For the text-containing cell, return its midpoint in (x, y) coordinate format. 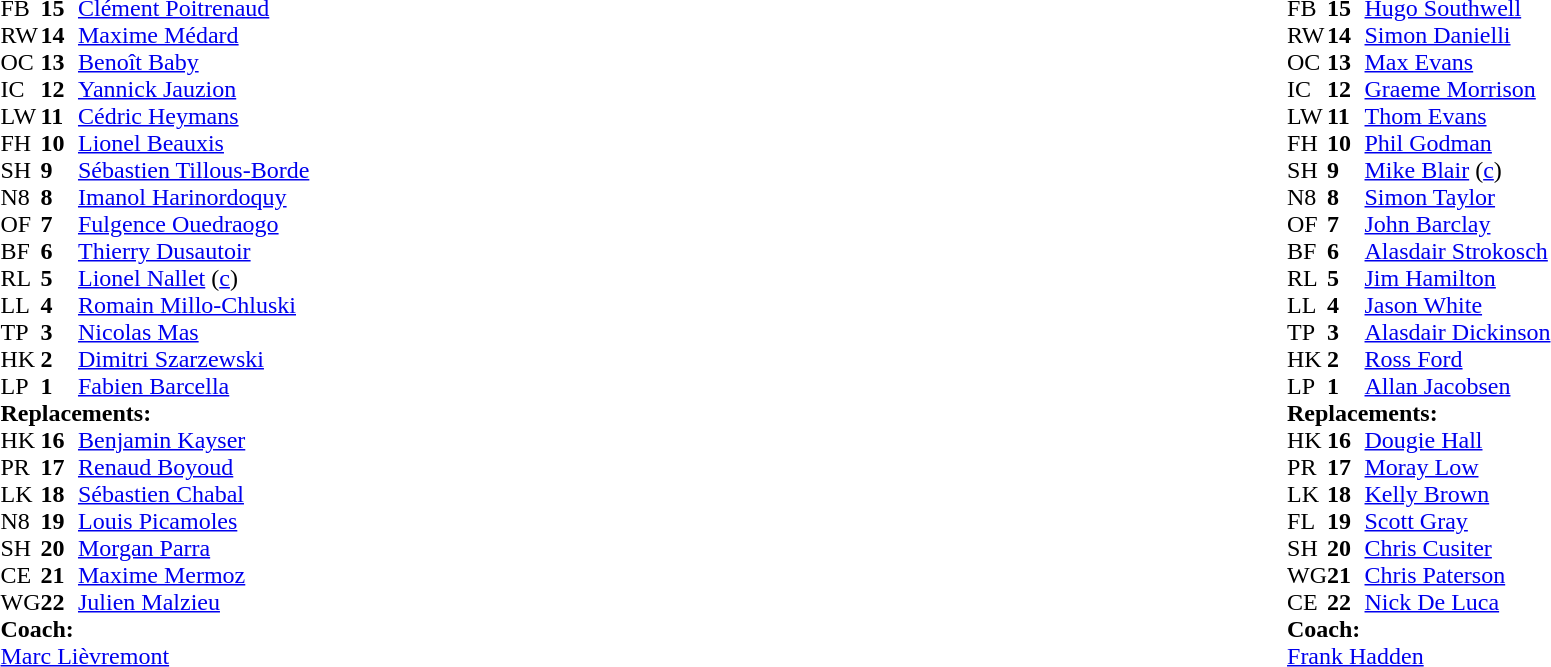
Jim Hamilton (1458, 278)
Fabien Barcella (194, 386)
Renaud Boyoud (194, 468)
Lionel Beauxis (194, 144)
Dimitri Szarzewski (194, 360)
Nicolas Mas (194, 332)
Sébastien Tillous-Borde (194, 170)
Simon Danielli (1458, 36)
Mike Blair (c) (1458, 170)
Fulgence Ouedraogo (194, 224)
Dougie Hall (1458, 440)
Romain Millo-Chluski (194, 306)
Scott Gray (1458, 522)
Thierry Dusautoir (194, 252)
Phil Godman (1458, 144)
Chris Paterson (1458, 576)
Maxime Mermoz (194, 576)
Benoît Baby (194, 62)
Louis Picamoles (194, 522)
Nick De Luca (1458, 602)
Alasdair Dickinson (1458, 332)
Kelly Brown (1458, 494)
Sébastien Chabal (194, 494)
Thom Evans (1458, 116)
Graeme Morrison (1458, 90)
Benjamin Kayser (194, 440)
Moray Low (1458, 468)
Morgan Parra (194, 548)
Max Evans (1458, 62)
Imanol Harinordoquy (194, 198)
Allan Jacobsen (1458, 386)
Jason White (1458, 306)
Yannick Jauzion (194, 90)
Julien Malzieu (194, 602)
Ross Ford (1458, 360)
FL (1307, 522)
Alasdair Strokosch (1458, 252)
Chris Cusiter (1458, 548)
Simon Taylor (1458, 198)
Cédric Heymans (194, 116)
Lionel Nallet (c) (194, 278)
Maxime Médard (194, 36)
John Barclay (1458, 224)
